For the text-containing cell, return its midpoint in (x, y) coordinate format. 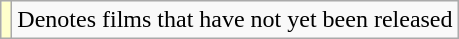
Denotes films that have not yet been released (235, 20)
